Scan for the cell matching the given text and deliver its [x, y] coordinate at center. 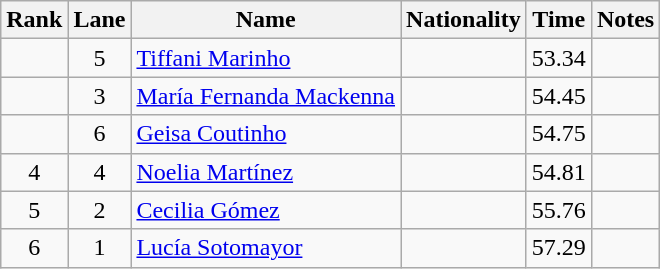
57.29 [558, 248]
54.45 [558, 96]
Time [558, 20]
3 [100, 96]
Geisa Coutinho [266, 134]
Rank [34, 20]
55.76 [558, 210]
2 [100, 210]
María Fernanda Mackenna [266, 96]
53.34 [558, 58]
Lucía Sotomayor [266, 248]
Name [266, 20]
1 [100, 248]
Nationality [464, 20]
Cecilia Gómez [266, 210]
54.81 [558, 172]
Lane [100, 20]
Noelia Martínez [266, 172]
Notes [625, 20]
54.75 [558, 134]
Tiffani Marinho [266, 58]
